For the text-containing cell, return its midpoint in [X, Y] coordinate format. 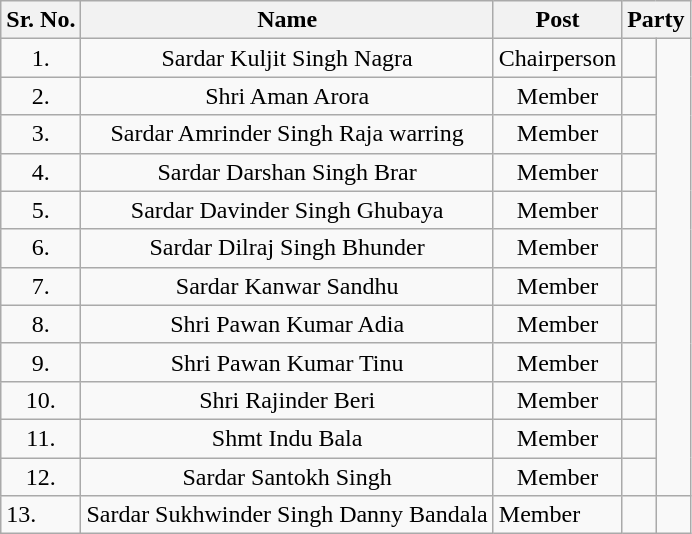
Sardar Davinder Singh Ghubaya [287, 210]
12. [41, 477]
7. [41, 286]
Shri Pawan Kumar Tinu [287, 362]
9. [41, 362]
Sardar Dilraj Singh Bhunder [287, 248]
1. [41, 58]
Sardar Santokh Singh [287, 477]
8. [41, 324]
10. [41, 400]
Shri Rajinder Beri [287, 400]
Sardar Amrinder Singh Raja warring [287, 134]
3. [41, 134]
Chairperson [557, 58]
6. [41, 248]
Sardar Sukhwinder Singh Danny Bandala [287, 515]
Shmt Indu Bala [287, 438]
11. [41, 438]
Sardar Darshan Singh Brar [287, 172]
5. [41, 210]
Shri Pawan Kumar Adia [287, 324]
Name [287, 20]
Sardar Kanwar Sandhu [287, 286]
Sardar Kuljit Singh Nagra [287, 58]
Sr. No. [41, 20]
Party [656, 20]
Post [557, 20]
13. [41, 515]
4. [41, 172]
Shri Aman Arora [287, 96]
2. [41, 96]
